Return (x, y) of the center of cell containing provided text 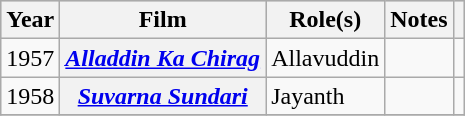
Film (163, 20)
1957 (30, 58)
Year (30, 20)
1958 (30, 96)
Allavuddin (326, 58)
Jayanth (326, 96)
Suvarna Sundari (163, 96)
Notes (419, 20)
Alladdin Ka Chirag (163, 58)
Role(s) (326, 20)
